Detect which cell encompasses the target text, then output its [x, y] center coordinate. 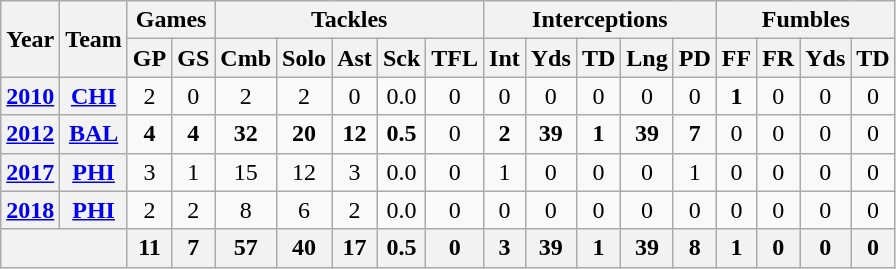
FR [778, 58]
15 [246, 172]
Cmb [246, 58]
Year [30, 39]
11 [149, 248]
2017 [30, 172]
Ast [355, 58]
PD [694, 58]
32 [246, 134]
Solo [304, 58]
17 [355, 248]
Tackles [350, 20]
57 [246, 248]
TFL [455, 58]
40 [304, 248]
GS [194, 58]
GP [149, 58]
Team [94, 39]
Fumbles [806, 20]
Lng [647, 58]
6 [304, 210]
2018 [30, 210]
CHI [94, 96]
20 [304, 134]
Games [170, 20]
2012 [30, 134]
Int [505, 58]
Interceptions [600, 20]
Sck [401, 58]
FF [736, 58]
BAL [94, 134]
2010 [30, 96]
